For the text-containing cell, return its midpoint in (X, Y) coordinate format. 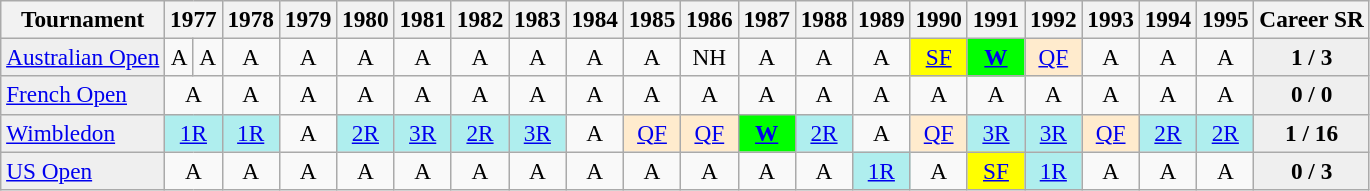
1991 (996, 19)
1988 (824, 19)
1978 (250, 19)
1 / 3 (1312, 57)
1980 (366, 19)
1977 (194, 19)
0 / 0 (1312, 95)
1989 (882, 19)
1 / 16 (1312, 133)
1987 (766, 19)
1994 (1168, 19)
Wimbledon (83, 133)
1992 (1054, 19)
US Open (83, 170)
French Open (83, 95)
1981 (422, 19)
NH (710, 57)
Career SR (1312, 19)
1982 (480, 19)
Australian Open (83, 57)
1993 (1110, 19)
1979 (308, 19)
Tournament (83, 19)
1984 (594, 19)
1985 (652, 19)
0 / 3 (1312, 170)
1986 (710, 19)
1983 (538, 19)
1995 (1226, 19)
1990 (938, 19)
